Identify which cell holds the provided text, then report its (x, y) central coordinate. 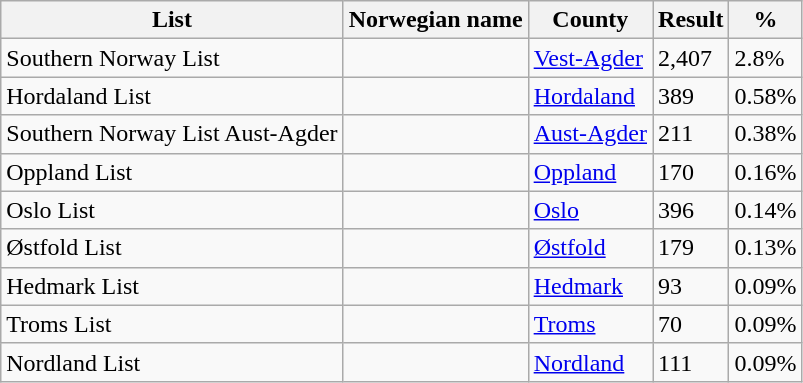
179 (691, 248)
Hedmark List (172, 286)
Hordaland (590, 96)
0.16% (766, 172)
0.38% (766, 134)
County (590, 20)
Østfold (590, 248)
70 (691, 324)
Norwegian name (436, 20)
Hordaland List (172, 96)
Nordland List (172, 362)
Troms List (172, 324)
Aust-Agder (590, 134)
2,407 (691, 58)
% (766, 20)
Østfold List (172, 248)
Southern Norway List (172, 58)
111 (691, 362)
List (172, 20)
389 (691, 96)
Oslo List (172, 210)
0.13% (766, 248)
Oppland List (172, 172)
93 (691, 286)
Hedmark (590, 286)
396 (691, 210)
Nordland (590, 362)
2.8% (766, 58)
Result (691, 20)
Southern Norway List Aust-Agder (172, 134)
0.58% (766, 96)
170 (691, 172)
Oppland (590, 172)
Oslo (590, 210)
Troms (590, 324)
0.14% (766, 210)
211 (691, 134)
Vest-Agder (590, 58)
